Search for the cell housing the specified text and yield its [x, y] center coordinate. 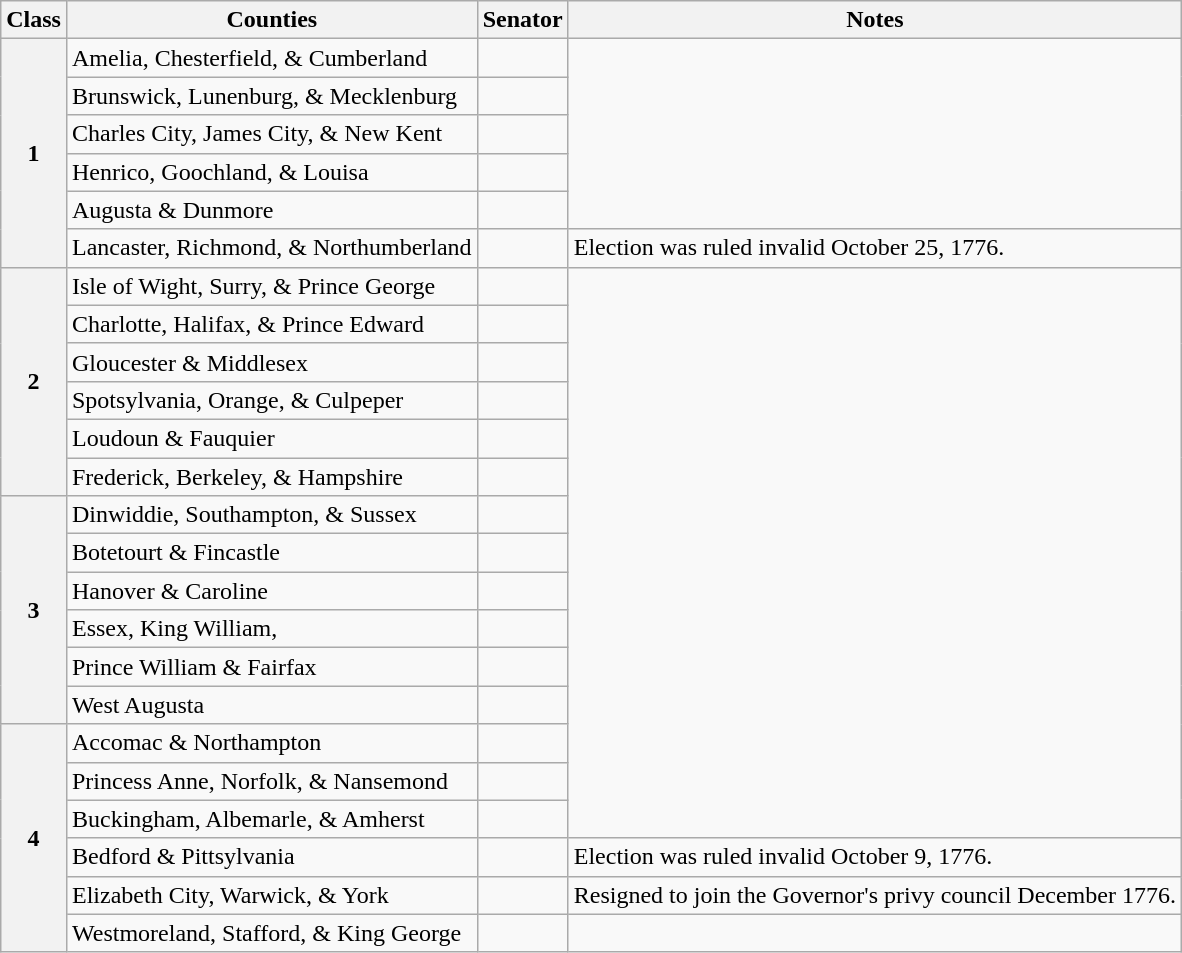
Resigned to join the Governor's privy council December 1776. [874, 895]
Frederick, Berkeley, & Hampshire [272, 477]
Henrico, Goochland, & Louisa [272, 172]
Bedford & Pittsylvania [272, 857]
Charlotte, Halifax, & Prince Edward [272, 324]
Gloucester & Middlesex [272, 362]
Princess Anne, Norfolk, & Nansemond [272, 781]
Lancaster, Richmond, & Northumberland [272, 248]
Counties [272, 20]
Charles City, James City, & New Kent [272, 134]
Dinwiddie, Southampton, & Sussex [272, 515]
Election was ruled invalid October 9, 1776. [874, 857]
Westmoreland, Stafford, & King George [272, 933]
Essex, King William, [272, 629]
Election was ruled invalid October 25, 1776. [874, 248]
Accomac & Northampton [272, 743]
2 [34, 381]
Elizabeth City, Warwick, & York [272, 895]
West Augusta [272, 705]
Buckingham, Albemarle, & Amherst [272, 819]
Amelia, Chesterfield, & Cumberland [272, 58]
3 [34, 610]
Notes [874, 20]
Isle of Wight, Surry, & Prince George [272, 286]
Class [34, 20]
Prince William & Fairfax [272, 667]
Augusta & Dunmore [272, 210]
Loudoun & Fauquier [272, 438]
1 [34, 153]
Brunswick, Lunenburg, & Mecklenburg [272, 96]
Spotsylvania, Orange, & Culpeper [272, 400]
Botetourt & Fincastle [272, 553]
Senator [522, 20]
4 [34, 838]
Hanover & Caroline [272, 591]
